Search for the cell housing the specified text and yield its (x, y) center coordinate. 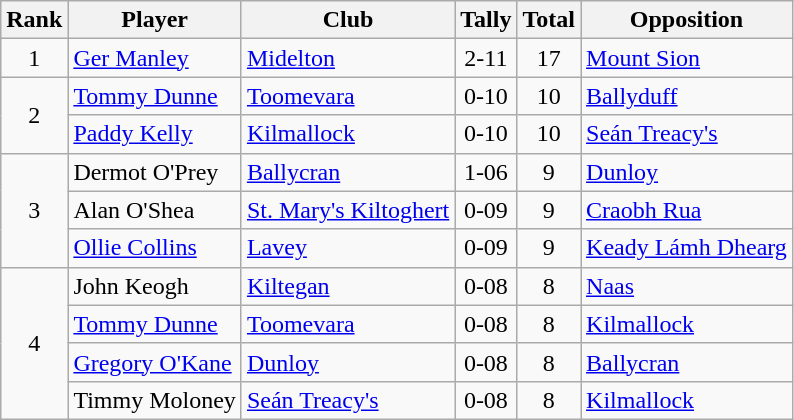
John Keogh (155, 286)
Opposition (687, 20)
Rank (34, 20)
Timmy Moloney (155, 400)
Player (155, 20)
St. Mary's Kiltoghert (348, 210)
Ger Manley (155, 58)
Total (549, 20)
Craobh Rua (687, 210)
Tally (486, 20)
Ollie Collins (155, 248)
17 (549, 58)
2 (34, 115)
Paddy Kelly (155, 134)
Keady Lámh Dhearg (687, 248)
Club (348, 20)
Midelton (348, 58)
2-11 (486, 58)
3 (34, 210)
4 (34, 343)
Dermot O'Prey (155, 172)
Mount Sion (687, 58)
Alan O'Shea (155, 210)
Gregory O'Kane (155, 362)
1 (34, 58)
1-06 (486, 172)
Ballyduff (687, 96)
Lavey (348, 248)
Naas (687, 286)
Kiltegan (348, 286)
